Search for the cell housing the specified text and yield its [X, Y] center coordinate. 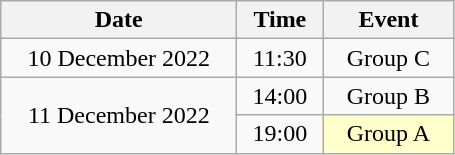
Group B [388, 96]
Event [388, 20]
19:00 [280, 134]
11:30 [280, 58]
11 December 2022 [119, 115]
Time [280, 20]
Date [119, 20]
Group C [388, 58]
Group A [388, 134]
10 December 2022 [119, 58]
14:00 [280, 96]
